Capture the cell that displays the provided text and extract its (X, Y) central coordinate. 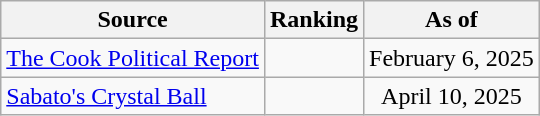
The Cook Political Report (133, 58)
Ranking (314, 20)
April 10, 2025 (452, 96)
Sabato's Crystal Ball (133, 96)
February 6, 2025 (452, 58)
As of (452, 20)
Source (133, 20)
